Identify which cell holds the provided text, then report its [x, y] central coordinate. 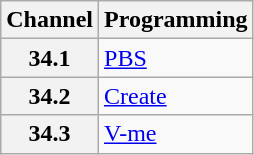
Programming [176, 20]
34.1 [50, 58]
Create [176, 96]
34.3 [50, 134]
V-me [176, 134]
34.2 [50, 96]
Channel [50, 20]
PBS [176, 58]
